Search for the cell housing the specified text and yield its (X, Y) center coordinate. 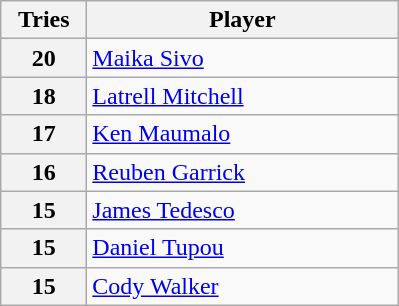
Player (242, 20)
Tries (44, 20)
Daniel Tupou (242, 248)
20 (44, 58)
16 (44, 172)
Reuben Garrick (242, 172)
Latrell Mitchell (242, 96)
Ken Maumalo (242, 134)
18 (44, 96)
James Tedesco (242, 210)
Maika Sivo (242, 58)
17 (44, 134)
Cody Walker (242, 286)
